Pinpoint the cell where the given text exists, returning its [x, y] midpoint coordinate. 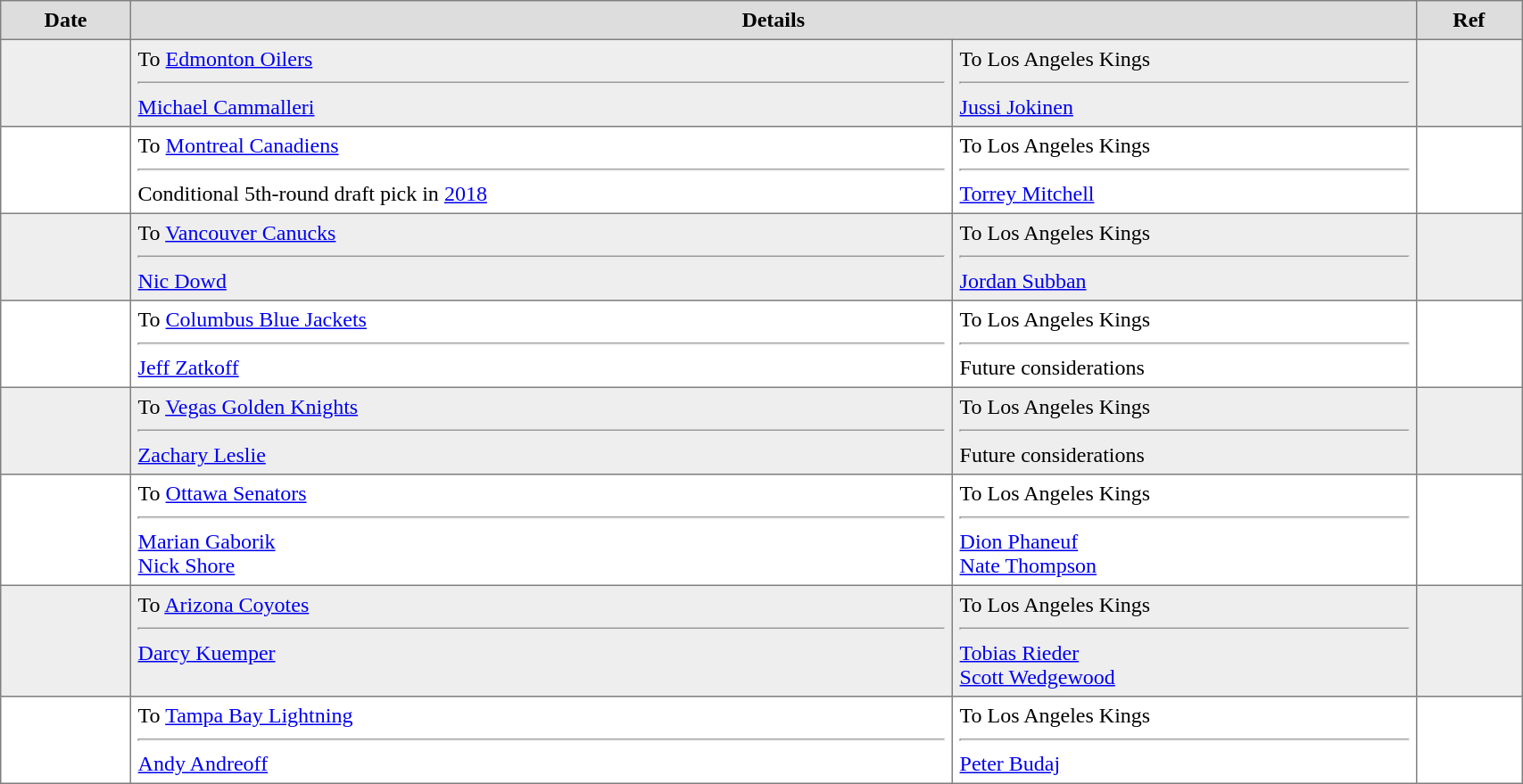
Details [773, 21]
Ref [1469, 21]
To Montreal CanadiensConditional 5th-round draft pick in 2018 [541, 170]
To Los Angeles KingsJordan Subban [1184, 257]
To Los Angeles KingsTobias RiederScott Wedgewood [1184, 640]
To Vancouver CanucksNic Dowd [541, 257]
To Los Angeles KingsJussi Jokinen [1184, 83]
To Tampa Bay LightningAndy Andreoff [541, 740]
To Vegas Golden KnightsZachary Leslie [541, 431]
To Ottawa SenatorsMarian GaborikNick Shore [541, 530]
To Columbus Blue JacketsJeff Zatkoff [541, 344]
To Edmonton OilersMichael Cammalleri [541, 83]
Date [66, 21]
To Los Angeles KingsDion PhaneufNate Thompson [1184, 530]
To Los Angeles KingsPeter Budaj [1184, 740]
To Los Angeles KingsTorrey Mitchell [1184, 170]
To Arizona CoyotesDarcy Kuemper [541, 640]
